Determine the (X, Y) coordinate at the center of the cell enclosing the given text.  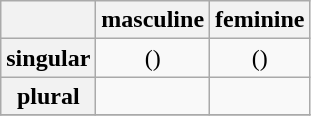
feminine (260, 20)
plural (48, 96)
singular (48, 58)
masculine (153, 20)
